Locate the cell with the specified text and output its [x, y] center coordinate. 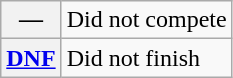
DNF [31, 58]
— [31, 20]
Did not finish [146, 58]
Did not compete [146, 20]
